Detect which cell encompasses the target text, then output its (x, y) center coordinate. 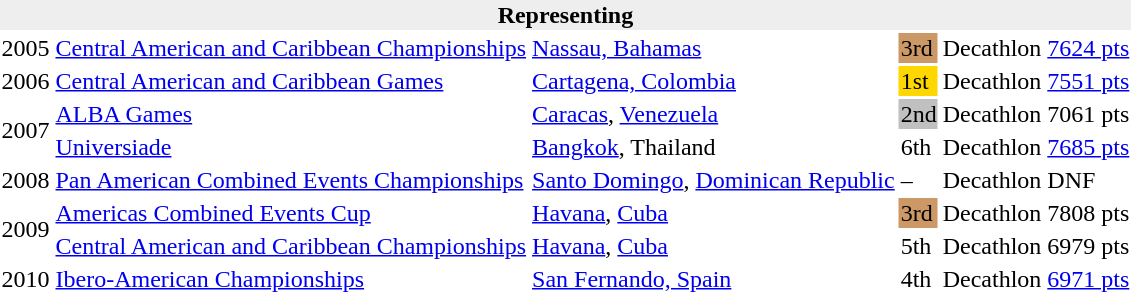
1st (918, 81)
Universiade (291, 147)
7624 pts (1088, 48)
2006 (26, 81)
DNF (1088, 180)
6979 pts (1088, 246)
2nd (918, 114)
7061 pts (1088, 114)
Nassau, Bahamas (714, 48)
2007 (26, 130)
Representing (566, 15)
– (918, 180)
2008 (26, 180)
6th (918, 147)
7685 pts (1088, 147)
Pan American Combined Events Championships (291, 180)
ALBA Games (291, 114)
Central American and Caribbean Games (291, 81)
2005 (26, 48)
Caracas, Venezuela (714, 114)
7808 pts (1088, 213)
Americas Combined Events Cup (291, 213)
5th (918, 246)
7551 pts (1088, 81)
Santo Domingo, Dominican Republic (714, 180)
Cartagena, Colombia (714, 81)
2009 (26, 230)
Bangkok, Thailand (714, 147)
